Locate the cell with the specified text and output its [x, y] center coordinate. 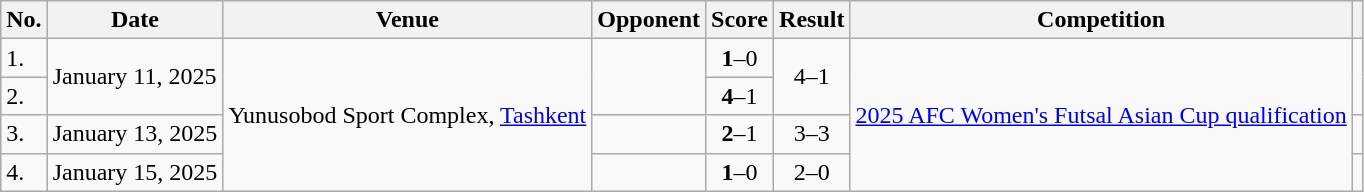
No. [24, 20]
Score [740, 20]
Yunusobod Sport Complex, Tashkent [408, 115]
3. [24, 134]
January 15, 2025 [135, 172]
2–0 [812, 172]
2. [24, 96]
4. [24, 172]
January 13, 2025 [135, 134]
2025 AFC Women's Futsal Asian Cup qualification [1101, 115]
Competition [1101, 20]
3–3 [812, 134]
2–1 [740, 134]
Result [812, 20]
1. [24, 58]
Date [135, 20]
January 11, 2025 [135, 77]
Opponent [649, 20]
Venue [408, 20]
